Extract the (x, y) coordinate from the center of the cell holding the provided text.  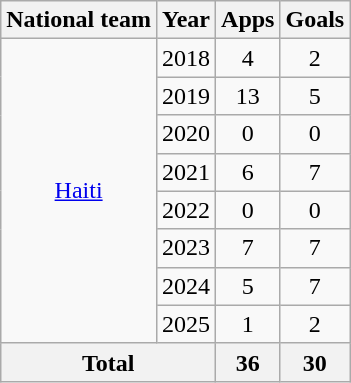
Year (186, 20)
2023 (186, 248)
4 (248, 58)
2020 (186, 134)
6 (248, 172)
Haiti (79, 191)
2024 (186, 286)
2025 (186, 324)
36 (248, 362)
30 (315, 362)
2021 (186, 172)
2019 (186, 96)
National team (79, 20)
Total (108, 362)
2018 (186, 58)
1 (248, 324)
Goals (315, 20)
2022 (186, 210)
Apps (248, 20)
13 (248, 96)
